Identify which cell holds the provided text, then report its (X, Y) central coordinate. 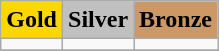
Gold (32, 20)
Bronze (176, 20)
Silver (98, 20)
